Locate the cell with the specified text and output its (x, y) center coordinate. 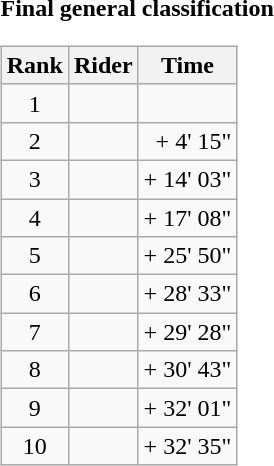
Rider (103, 65)
+ 28' 33" (188, 294)
7 (34, 332)
3 (34, 179)
+ 32' 35" (188, 446)
2 (34, 141)
5 (34, 256)
9 (34, 408)
+ 25' 50" (188, 256)
8 (34, 370)
1 (34, 103)
+ 4' 15" (188, 141)
+ 32' 01" (188, 408)
Rank (34, 65)
Time (188, 65)
+ 14' 03" (188, 179)
10 (34, 446)
+ 17' 08" (188, 217)
+ 29' 28" (188, 332)
4 (34, 217)
6 (34, 294)
+ 30' 43" (188, 370)
